For the text-containing cell, return its midpoint in [x, y] coordinate format. 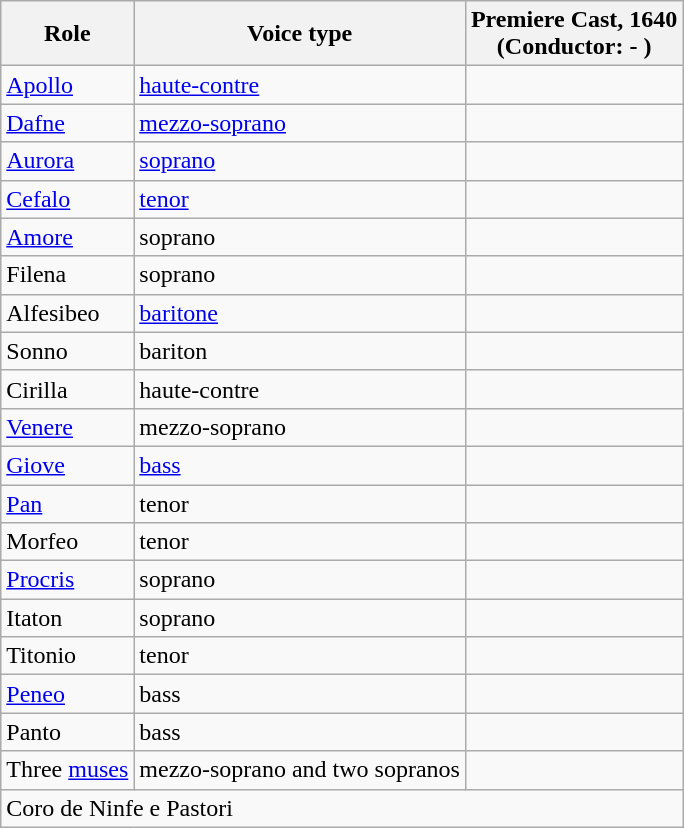
Premiere Cast, 1640(Conductor: - ) [574, 34]
Role [68, 34]
Morfeo [68, 542]
Filena [68, 275]
Cefalo [68, 199]
mezzo-soprano and two sopranos [300, 770]
Coro de Ninfe e Pastori [342, 808]
Voice type [300, 34]
baritone [300, 313]
bariton [300, 351]
Amore [68, 237]
Pan [68, 503]
Three muses [68, 770]
Apollo [68, 85]
Sonno [68, 351]
Procris [68, 580]
Dafne [68, 123]
Alfesibeo [68, 313]
Giove [68, 465]
Itaton [68, 618]
Venere [68, 427]
Peneo [68, 694]
Titonio [68, 656]
Panto [68, 732]
Cirilla [68, 389]
Aurora [68, 161]
